Extract the [x, y] coordinate from the center of the cell holding the provided text.  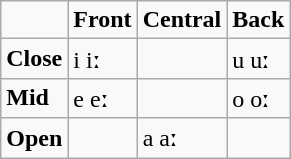
Front [102, 20]
Close [34, 59]
i iː [102, 59]
o oː [258, 98]
Central [182, 20]
Mid [34, 98]
Open [34, 138]
e eː [102, 98]
u uː [258, 59]
Back [258, 20]
a aː [182, 138]
